Return the (x, y) coordinate for the center point of the cell that contains the specified text.  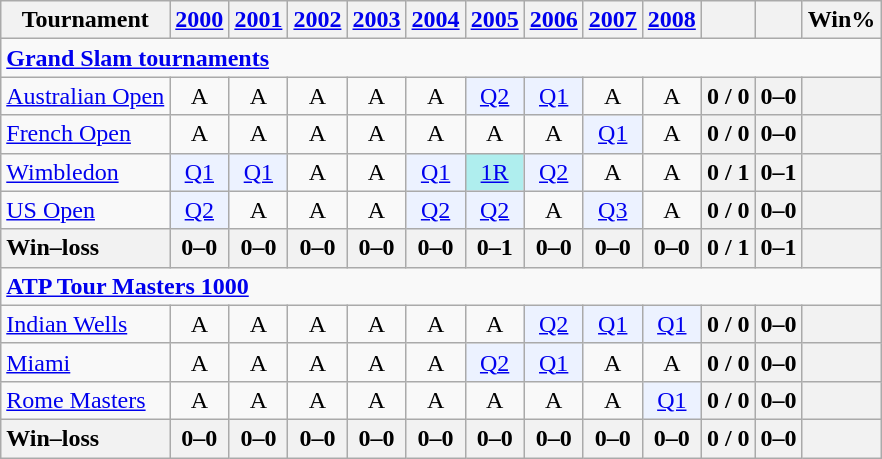
French Open (86, 134)
2006 (554, 20)
2001 (258, 20)
Indian Wells (86, 324)
Grand Slam tournaments (441, 58)
US Open (86, 210)
1R (494, 172)
2000 (200, 20)
Q3 (612, 210)
Rome Masters (86, 400)
2003 (376, 20)
Win% (842, 20)
Miami (86, 362)
2007 (612, 20)
ATP Tour Masters 1000 (441, 286)
2005 (494, 20)
2008 (672, 20)
2002 (318, 20)
2004 (436, 20)
Tournament (86, 20)
Wimbledon (86, 172)
Australian Open (86, 96)
